Determine the [x, y] coordinate at the center of the cell enclosing the given text.  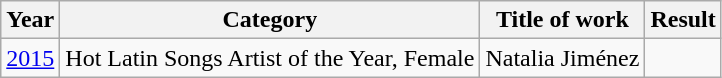
Year [30, 20]
Hot Latin Songs Artist of the Year, Female [270, 58]
2015 [30, 58]
Title of work [562, 20]
Category [270, 20]
Natalia Jiménez [562, 58]
Result [683, 20]
